Locate the cell with the specified text and output its [x, y] center coordinate. 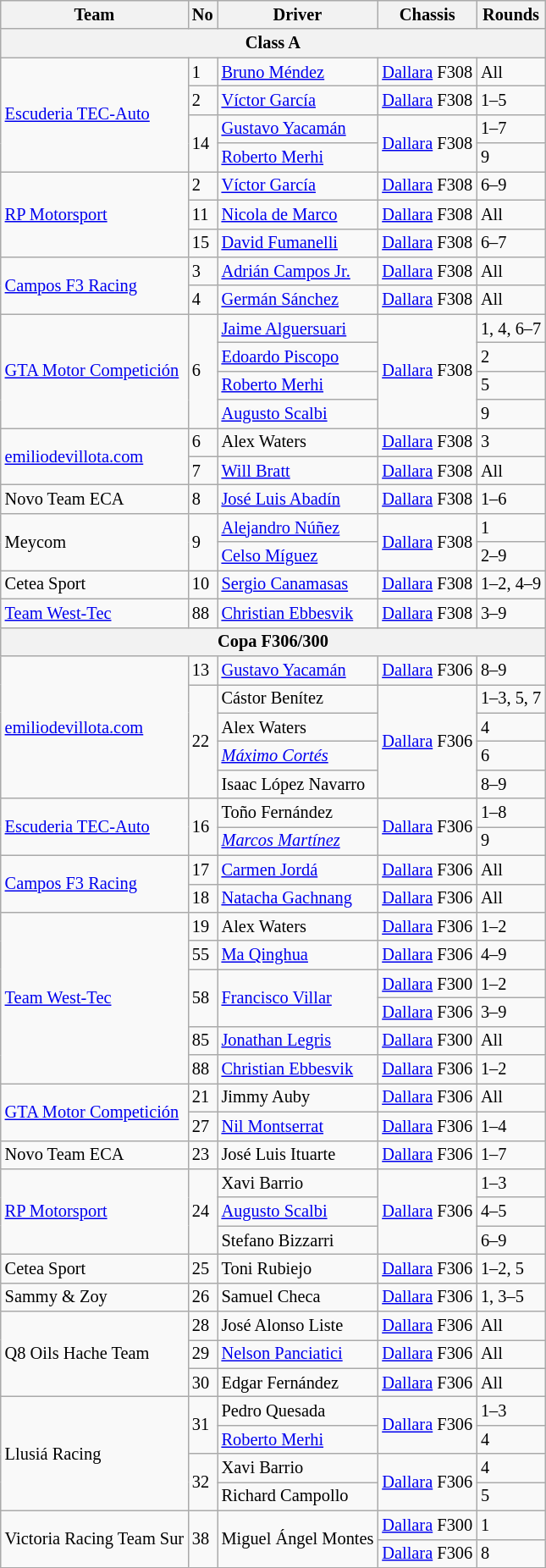
Máximo Cortés [298, 755]
Nicola de Marco [298, 214]
Isaac López Navarro [298, 784]
Richard Campollo [298, 1496]
Adrián Campos Jr. [298, 271]
22 [203, 742]
1–6 [511, 499]
Edoardo Piscopo [298, 356]
Q8 Oils Hache Team [95, 1355]
Celso Míguez [298, 556]
Pedro Quesada [298, 1411]
1–5 [511, 100]
38 [203, 1539]
Alejandro Núñez [298, 527]
Ma Qinghua [298, 955]
16 [203, 826]
José Luis Abadín [298, 499]
José Alonso Liste [298, 1326]
14 [203, 142]
Miguel Ángel Montes [298, 1539]
Nelson Panciatici [298, 1354]
Marcos Martínez [298, 841]
Toni Rubiejo [298, 1268]
2–9 [511, 556]
4–9 [511, 955]
No [203, 14]
Natacha Gachnang [298, 898]
30 [203, 1383]
10 [203, 584]
11 [203, 214]
31 [203, 1426]
18 [203, 898]
Jaime Alguersuari [298, 329]
Team [95, 14]
55 [203, 955]
Sammy & Zoy [95, 1297]
19 [203, 926]
Jimmy Auby [298, 1097]
6–7 [511, 243]
Germán Sánchez [298, 300]
Toño Fernández [298, 813]
4–5 [511, 1212]
1–2, 5 [511, 1268]
1, 4, 6–7 [511, 329]
58 [203, 997]
Sergio Canamasas [298, 584]
Rounds [511, 14]
Bruno Méndez [298, 72]
José Luis Ituarte [298, 1155]
Llusiá Racing [95, 1455]
24 [203, 1211]
13 [203, 670]
28 [203, 1326]
Chassis [427, 14]
1–2, 4–9 [511, 584]
David Fumanelli [298, 243]
21 [203, 1097]
Will Bratt [298, 471]
1, 3–5 [511, 1297]
32 [203, 1482]
Meycom [95, 542]
26 [203, 1297]
Class A [273, 43]
1–4 [511, 1126]
15 [203, 243]
7 [203, 471]
Nil Montserrat [298, 1126]
29 [203, 1354]
Carmen Jordá [298, 870]
Francisco Villar [298, 997]
85 [203, 1041]
17 [203, 870]
Copa F306/300 [273, 642]
1–8 [511, 813]
Stefano Bizzarri [298, 1240]
Jonathan Legris [298, 1041]
27 [203, 1126]
25 [203, 1268]
Edgar Fernández [298, 1383]
Driver [298, 14]
1–3, 5, 7 [511, 698]
23 [203, 1155]
Samuel Checa [298, 1297]
Cástor Benítez [298, 698]
Victoria Racing Team Sur [95, 1539]
